Search for the cell housing the specified text and yield its (X, Y) center coordinate. 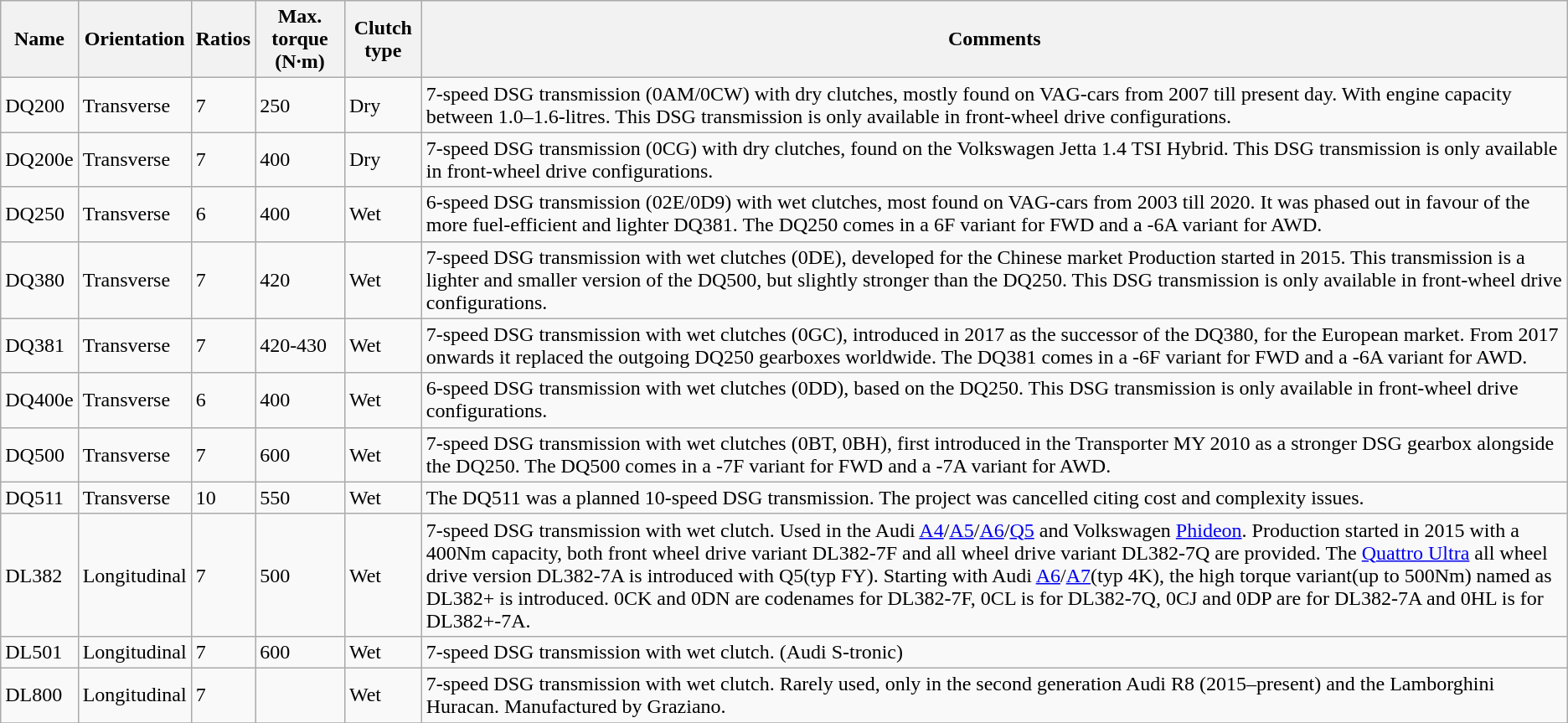
420 (300, 280)
7-speed DSG transmission with wet clutch. (Audi S-tronic) (994, 652)
Ratios (223, 39)
DQ381 (39, 345)
6-speed DSG transmission with wet clutches (0DD), based on the DQ250. This DSG transmission is only available in front-wheel drive configurations. (994, 400)
Name (39, 39)
DQ380 (39, 280)
DQ500 (39, 454)
DL501 (39, 652)
DQ200 (39, 106)
DQ200e (39, 159)
10 (223, 498)
DL382 (39, 575)
DQ250 (39, 214)
Max. torque (N·m) (300, 39)
550 (300, 498)
250 (300, 106)
DL800 (39, 695)
Comments (994, 39)
420-430 (300, 345)
Clutch type (383, 39)
The DQ511 was a planned 10-speed DSG transmission. The project was cancelled citing cost and complexity issues. (994, 498)
DQ511 (39, 498)
DQ400e (39, 400)
Orientation (134, 39)
500 (300, 575)
